From the cell containing the given text, extract its center point as (X, Y) coordinate. 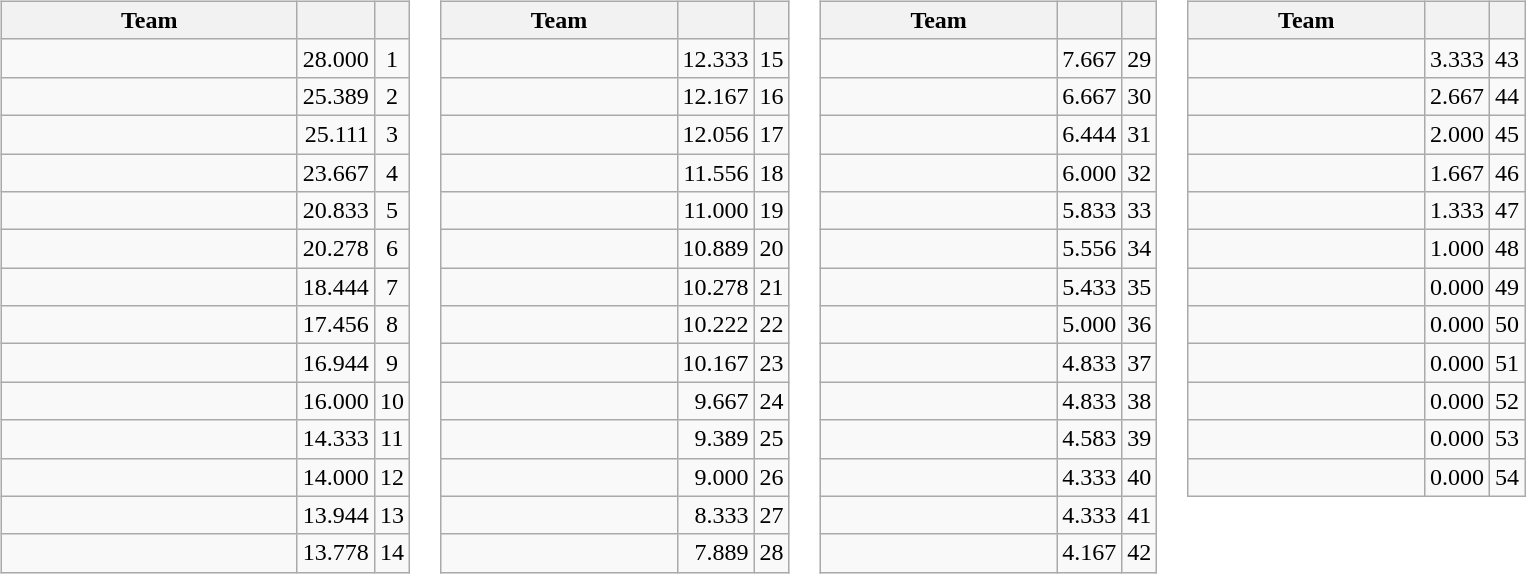
40 (1140, 477)
9.389 (716, 439)
28 (772, 553)
3 (392, 134)
18 (772, 173)
36 (1140, 325)
7.667 (1090, 58)
1 (392, 58)
46 (1506, 173)
6.000 (1090, 173)
25.389 (336, 96)
34 (1140, 249)
54 (1506, 477)
5.000 (1090, 325)
1.000 (1456, 249)
7 (392, 287)
20.833 (336, 211)
29 (1140, 58)
28.000 (336, 58)
12.056 (716, 134)
11.556 (716, 173)
14 (392, 553)
52 (1506, 401)
1.333 (1456, 211)
11.000 (716, 211)
18.444 (336, 287)
22 (772, 325)
15 (772, 58)
8 (392, 325)
3.333 (1456, 58)
2 (392, 96)
17.456 (336, 325)
12 (392, 477)
11 (392, 439)
5.433 (1090, 287)
9.667 (716, 401)
30 (1140, 96)
10.222 (716, 325)
32 (1140, 173)
39 (1140, 439)
45 (1506, 134)
10.167 (716, 363)
8.333 (716, 515)
4.583 (1090, 439)
47 (1506, 211)
42 (1140, 553)
41 (1140, 515)
27 (772, 515)
17 (772, 134)
9.000 (716, 477)
25 (772, 439)
2.000 (1456, 134)
23.667 (336, 173)
31 (1140, 134)
13.778 (336, 553)
24 (772, 401)
16.944 (336, 363)
51 (1506, 363)
16.000 (336, 401)
35 (1140, 287)
49 (1506, 287)
19 (772, 211)
16 (772, 96)
7.889 (716, 553)
23 (772, 363)
1.667 (1456, 173)
2.667 (1456, 96)
14.000 (336, 477)
6.444 (1090, 134)
10 (392, 401)
44 (1506, 96)
53 (1506, 439)
43 (1506, 58)
5.556 (1090, 249)
12.167 (716, 96)
20.278 (336, 249)
6.667 (1090, 96)
21 (772, 287)
13.944 (336, 515)
37 (1140, 363)
9 (392, 363)
12.333 (716, 58)
14.333 (336, 439)
5 (392, 211)
10.889 (716, 249)
48 (1506, 249)
4.167 (1090, 553)
26 (772, 477)
10.278 (716, 287)
5.833 (1090, 211)
38 (1140, 401)
33 (1140, 211)
6 (392, 249)
4 (392, 173)
50 (1506, 325)
25.111 (336, 134)
13 (392, 515)
20 (772, 249)
